Extract the [x, y] coordinate from the center of the cell holding the provided text.  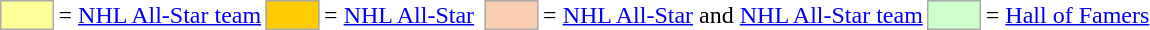
= NHL All-Star and NHL All-Star team [734, 15]
= NHL All-Star team [160, 15]
= NHL All-Star [400, 15]
